Search for the cell housing the specified text and yield its [x, y] center coordinate. 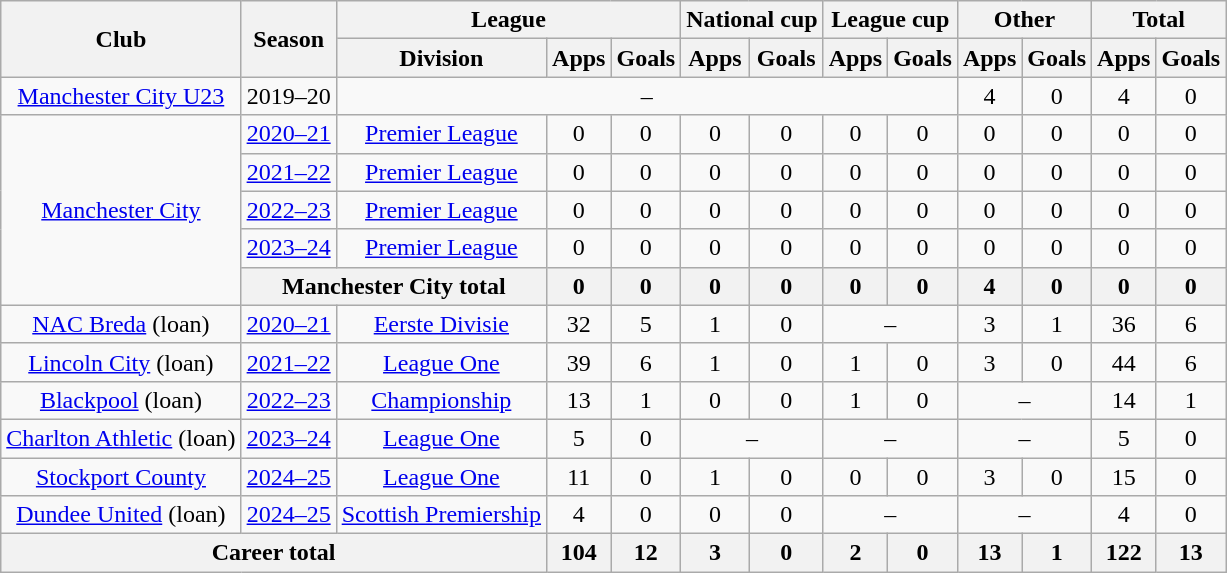
Manchester City U23 [121, 96]
Charlton Athletic (loan) [121, 438]
15 [1124, 477]
National cup [752, 20]
39 [579, 362]
Division [441, 58]
Manchester City [121, 210]
Total [1159, 20]
Scottish Premiership [441, 515]
32 [579, 324]
14 [1124, 400]
12 [646, 553]
Lincoln City (loan) [121, 362]
36 [1124, 324]
104 [579, 553]
Championship [441, 400]
Club [121, 39]
11 [579, 477]
Eerste Divisie [441, 324]
Blackpool (loan) [121, 400]
Career total [274, 553]
Other [1024, 20]
Season [288, 39]
2 [855, 553]
122 [1124, 553]
2019–20 [288, 96]
Manchester City total [394, 286]
Stockport County [121, 477]
NAC Breda (loan) [121, 324]
44 [1124, 362]
Dundee United (loan) [121, 515]
League [508, 20]
League cup [890, 20]
